Identify which cell holds the provided text, then report its [X, Y] central coordinate. 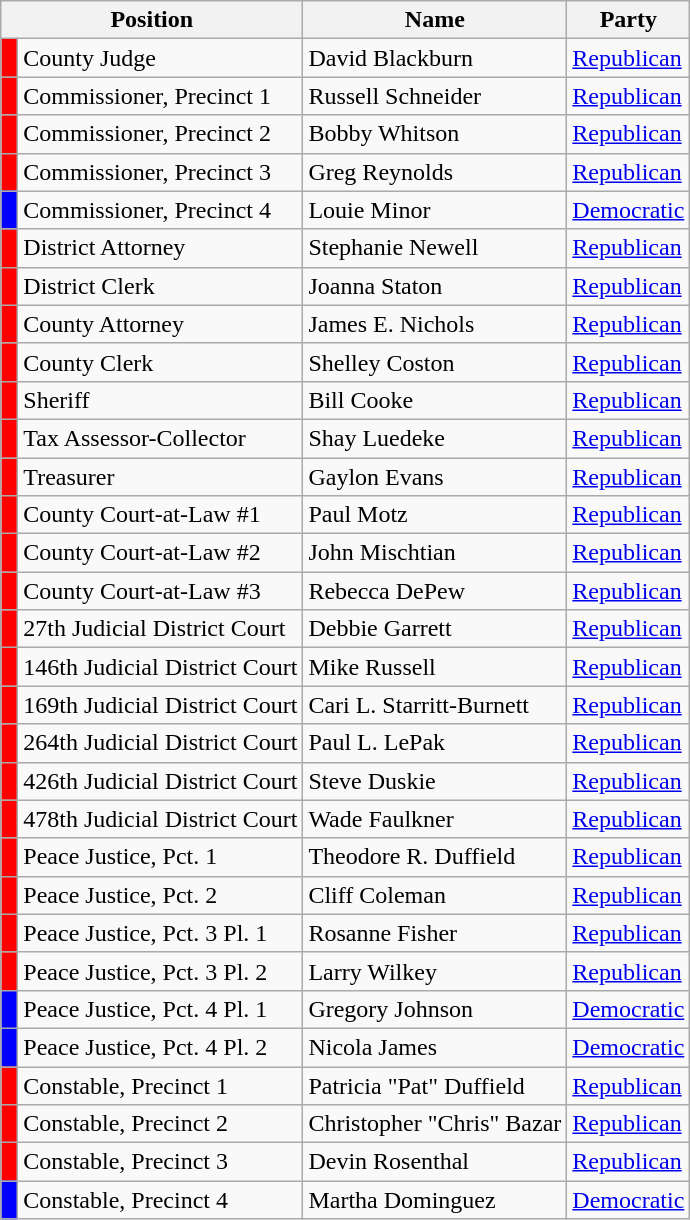
Tax Assessor-Collector [160, 438]
Peace Justice, Pct. 4 Pl. 2 [160, 1047]
Steve Duskie [435, 781]
Peace Justice, Pct. 2 [160, 895]
Stephanie Newell [435, 248]
Joanna Staton [435, 286]
Martha Dominguez [435, 1200]
Constable, Precinct 4 [160, 1200]
Commissioner, Precinct 1 [160, 96]
County Attorney [160, 324]
Peace Justice, Pct. 1 [160, 857]
Constable, Precinct 3 [160, 1162]
Theodore R. Duffield [435, 857]
County Court-at-Law #1 [160, 515]
Greg Reynolds [435, 172]
Commissioner, Precinct 2 [160, 134]
Bill Cooke [435, 400]
426th Judicial District Court [160, 781]
264th Judicial District Court [160, 743]
Cari L. Starritt-Burnett [435, 705]
County Judge [160, 58]
District Clerk [160, 286]
Bobby Whitson [435, 134]
John Mischtian [435, 553]
Gregory Johnson [435, 1009]
Position [152, 20]
Shay Luedeke [435, 438]
Cliff Coleman [435, 895]
James E. Nichols [435, 324]
Shelley Coston [435, 362]
Rosanne Fisher [435, 933]
David Blackburn [435, 58]
District Attorney [160, 248]
Peace Justice, Pct. 3 Pl. 1 [160, 933]
Peace Justice, Pct. 4 Pl. 1 [160, 1009]
Treasurer [160, 477]
Mike Russell [435, 667]
Rebecca DePew [435, 591]
County Clerk [160, 362]
Name [435, 20]
Russell Schneider [435, 96]
Peace Justice, Pct. 3 Pl. 2 [160, 971]
Commissioner, Precinct 3 [160, 172]
County Court-at-Law #2 [160, 553]
169th Judicial District Court [160, 705]
Christopher "Chris" Bazar [435, 1124]
Constable, Precinct 1 [160, 1085]
Debbie Garrett [435, 629]
Party [628, 20]
Louie Minor [435, 210]
Gaylon Evans [435, 477]
Paul L. LePak [435, 743]
Patricia "Pat" Duffield [435, 1085]
Larry Wilkey [435, 971]
Nicola James [435, 1047]
Sheriff [160, 400]
Wade Faulkner [435, 819]
County Court-at-Law #3 [160, 591]
Paul Motz [435, 515]
478th Judicial District Court [160, 819]
146th Judicial District Court [160, 667]
Devin Rosenthal [435, 1162]
Commissioner, Precinct 4 [160, 210]
27th Judicial District Court [160, 629]
Constable, Precinct 2 [160, 1124]
